For the text-containing cell, return its midpoint in (X, Y) coordinate format. 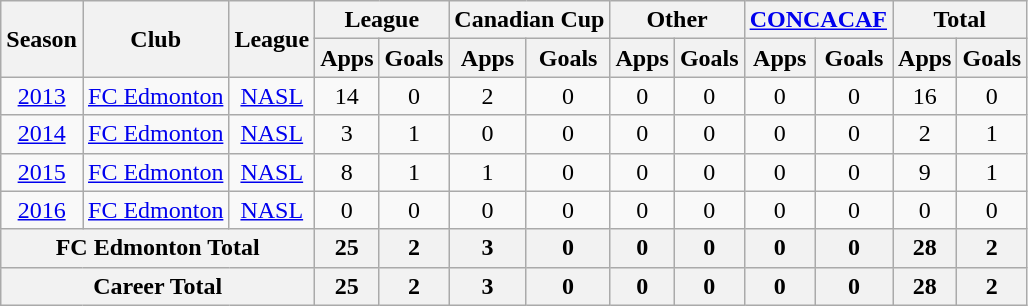
Club (155, 39)
16 (925, 96)
Total (960, 20)
CONCACAF (818, 20)
8 (347, 172)
Career Total (158, 286)
FC Edmonton Total (158, 248)
Canadian Cup (530, 20)
2013 (42, 96)
Other (677, 20)
Season (42, 39)
2016 (42, 210)
2014 (42, 134)
2015 (42, 172)
14 (347, 96)
9 (925, 172)
